Determine the (x, y) coordinate at the center of the cell enclosing the given text.  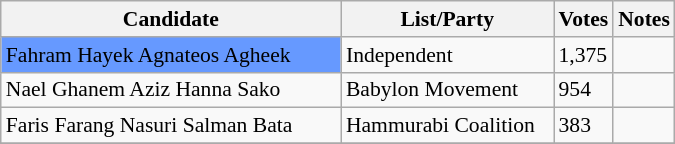
Notes (644, 19)
Hammurabi Coalition (448, 126)
Candidate (171, 19)
1,375 (584, 55)
954 (584, 90)
Votes (584, 19)
383 (584, 126)
List/Party (448, 19)
Fahram Hayek Agnateos Agheek (171, 55)
Nael Ghanem Aziz Hanna Sako (171, 90)
Faris Farang Nasuri Salman Bata (171, 126)
Babylon Movement (448, 90)
Independent (448, 55)
